From the cell containing the given text, extract its center point as [X, Y] coordinate. 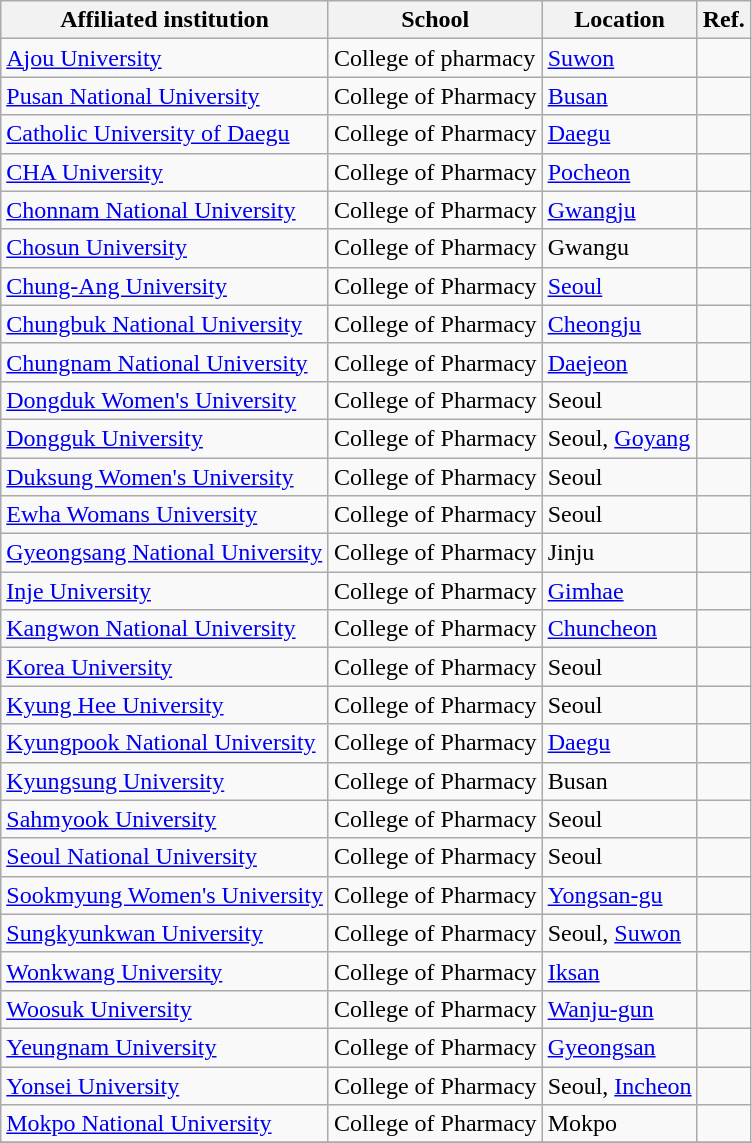
Kyung Hee University [165, 705]
Iksan [620, 971]
Ajou University [165, 58]
Seoul, Incheon [620, 1085]
Affiliated institution [165, 20]
Woosuk University [165, 1009]
Yonsei University [165, 1085]
Pocheon [620, 172]
Chuncheon [620, 629]
Ref. [724, 20]
Kyungsung University [165, 781]
CHA University [165, 172]
School [435, 20]
Gwangju [620, 210]
Gyeongsang National University [165, 553]
Inje University [165, 591]
Duksung Women's University [165, 477]
Mokpo National University [165, 1124]
Suwon [620, 58]
Seoul, Goyang [620, 438]
Daejeon [620, 362]
Catholic University of Daegu [165, 134]
Wanju-gun [620, 1009]
Korea University [165, 667]
Sahmyook University [165, 819]
Gwangu [620, 248]
Jinju [620, 553]
Wonkwang University [165, 971]
Chung-Ang University [165, 286]
Seoul, Suwon [620, 933]
Dongguk University [165, 438]
Chonnam National University [165, 210]
Gyeongsan [620, 1047]
Chungnam National University [165, 362]
Chungbuk National University [165, 324]
Chosun University [165, 248]
Kangwon National University [165, 629]
Sungkyunkwan University [165, 933]
Kyungpook National University [165, 743]
Cheongju [620, 324]
Location [620, 20]
Dongduk Women's University [165, 400]
Sookmyung Women's University [165, 895]
Yeungnam University [165, 1047]
Gimhae [620, 591]
Mokpo [620, 1124]
Pusan National University [165, 96]
Ewha Womans University [165, 515]
Seoul National University [165, 857]
College of pharmacy [435, 58]
Yongsan-gu [620, 895]
